Scan for the cell matching the given text and deliver its [X, Y] coordinate at center. 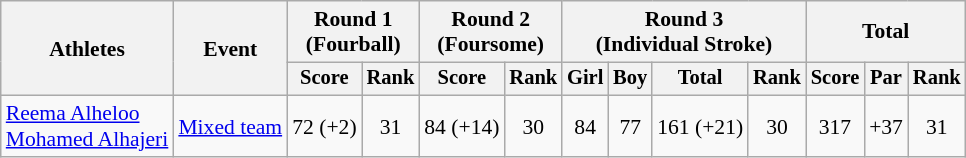
Reema AlhelooMohamed Alhajeri [88, 126]
317 [835, 126]
Par [886, 79]
Event [230, 48]
+37 [886, 126]
Boy [630, 79]
Round 1(Fourball) [353, 32]
Round 2(Foursome) [490, 32]
Round 3(Individual Stroke) [684, 32]
72 (+2) [324, 126]
84 [585, 126]
84 (+14) [462, 126]
Mixed team [230, 126]
161 (+21) [700, 126]
Athletes [88, 48]
Girl [585, 79]
77 [630, 126]
